For the text-containing cell, return its midpoint in (x, y) coordinate format. 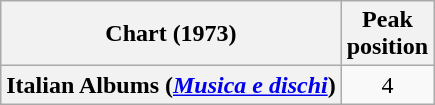
Italian Albums (Musica e dischi) (171, 85)
4 (387, 85)
Chart (1973) (171, 34)
Peakposition (387, 34)
